Pinpoint the cell where the given text exists, returning its [X, Y] midpoint coordinate. 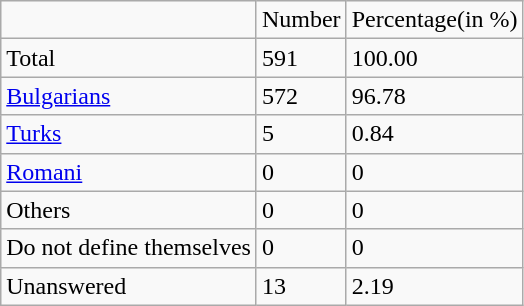
Percentage(in %) [434, 20]
Romani [129, 172]
Turks [129, 134]
100.00 [434, 58]
572 [301, 96]
Others [129, 210]
13 [301, 286]
Bulgarians [129, 96]
0.84 [434, 134]
Number [301, 20]
2.19 [434, 286]
Do not define themselves [129, 248]
5 [301, 134]
96.78 [434, 96]
591 [301, 58]
Total [129, 58]
Unanswered [129, 286]
